Detect which cell encompasses the target text, then output its (X, Y) center coordinate. 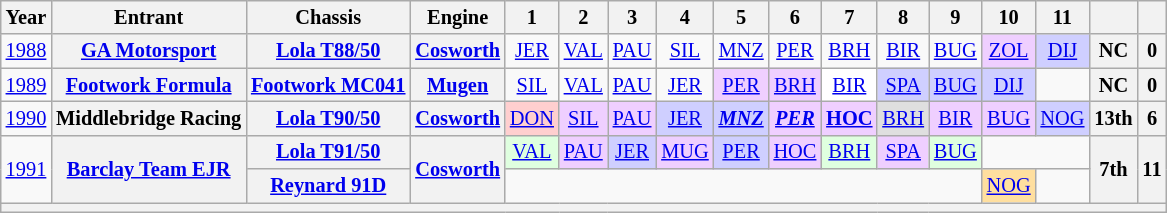
Entrant (148, 17)
10 (1009, 17)
MUG (684, 152)
1989 (26, 85)
Lola T90/50 (328, 118)
1 (532, 17)
2 (584, 17)
Engine (458, 17)
Barclay Team EJR (148, 168)
Reynard 91D (328, 186)
GA Motorsport (148, 51)
Footwork MC041 (328, 85)
9 (956, 17)
Footwork Formula (148, 85)
Mugen (458, 85)
7th (1113, 168)
Lola T91/50 (328, 152)
7 (849, 17)
3 (632, 17)
8 (903, 17)
Lola T88/50 (328, 51)
1991 (26, 168)
1990 (26, 118)
4 (684, 17)
13th (1113, 118)
DON (532, 118)
Middlebridge Racing (148, 118)
ZOL (1009, 51)
1988 (26, 51)
Chassis (328, 17)
Year (26, 17)
5 (742, 17)
